Pinpoint the cell where the given text exists, returning its (x, y) midpoint coordinate. 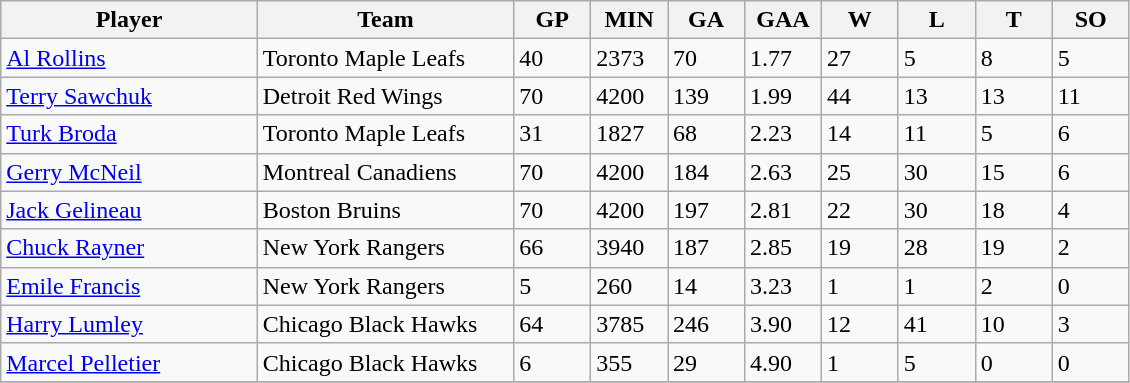
Harry Lumley (129, 324)
Al Rollins (129, 58)
4 (1090, 210)
GAA (782, 20)
W (860, 20)
2.85 (782, 248)
3940 (630, 248)
GP (552, 20)
GA (706, 20)
31 (552, 134)
Player (129, 20)
MIN (630, 20)
Marcel Pelletier (129, 362)
Team (385, 20)
Detroit Red Wings (385, 96)
10 (1014, 324)
44 (860, 96)
18 (1014, 210)
Turk Broda (129, 134)
L (936, 20)
Jack Gelineau (129, 210)
246 (706, 324)
184 (706, 172)
Gerry McNeil (129, 172)
187 (706, 248)
3785 (630, 324)
260 (630, 286)
1.99 (782, 96)
41 (936, 324)
2373 (630, 58)
8 (1014, 58)
28 (936, 248)
355 (630, 362)
T (1014, 20)
27 (860, 58)
3.23 (782, 286)
139 (706, 96)
12 (860, 324)
3.90 (782, 324)
64 (552, 324)
Montreal Canadiens (385, 172)
1.77 (782, 58)
66 (552, 248)
25 (860, 172)
197 (706, 210)
1827 (630, 134)
2.23 (782, 134)
SO (1090, 20)
4.90 (782, 362)
Terry Sawchuk (129, 96)
29 (706, 362)
68 (706, 134)
3 (1090, 324)
22 (860, 210)
2.63 (782, 172)
Emile Francis (129, 286)
2.81 (782, 210)
Boston Bruins (385, 210)
15 (1014, 172)
Chuck Rayner (129, 248)
40 (552, 58)
